From the cell containing the given text, extract its center point as (X, Y) coordinate. 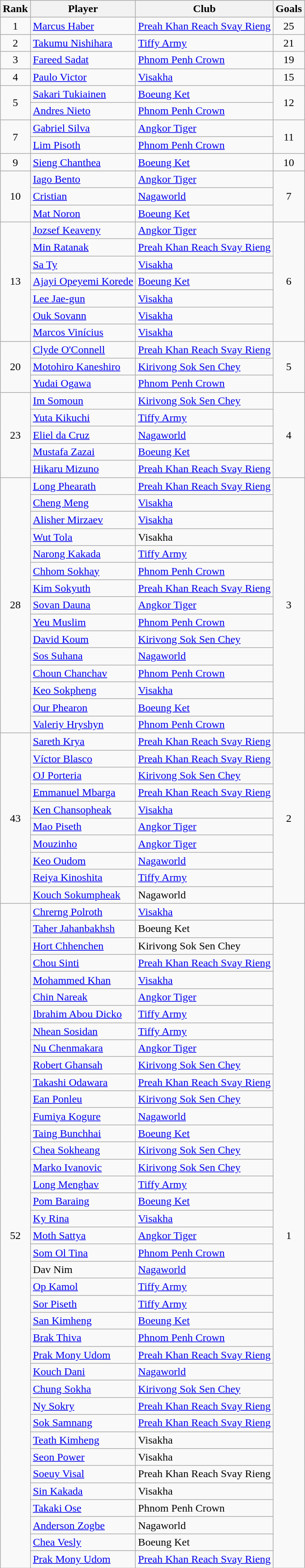
San Kimheng (83, 1321)
Im Somoun (83, 401)
Chin Nareak (83, 997)
Teath Kimheng (83, 1440)
Robert Ghansah (83, 1065)
Chea Sokheang (83, 1150)
Mouzinho (83, 844)
Cristian (83, 196)
21 (289, 43)
Keo Oudom (83, 861)
Iago Bento (83, 179)
Jozsef Keaveny (83, 231)
Chung Sokha (83, 1389)
13 (15, 282)
Yeu Muslim (83, 622)
Sovan Dauna (83, 605)
Ken Chansopheak (83, 810)
Hikaru Mizuno (83, 469)
Sos Suhana (83, 656)
Moth Sattya (83, 1235)
Yudai Ogawa (83, 384)
23 (15, 435)
Goals (289, 9)
Kouch Dani (83, 1372)
25 (289, 26)
Fumiya Kogure (83, 1116)
Wut Tola (83, 537)
Taher Jahanbakhsh (83, 929)
Taing Bunchhai (83, 1133)
Eliel da Cruz (83, 435)
Andres Nieto (83, 111)
Mustafa Zazai (83, 452)
43 (15, 818)
Sin Kakada (83, 1491)
Ny Sokry (83, 1406)
Ouk Sovann (83, 316)
Sakari Tukiainen (83, 94)
Mat Noron (83, 214)
52 (15, 1235)
Chou Sinti (83, 963)
Reiya Kinoshita (83, 878)
Kouch Sokumpheak (83, 895)
Chrerng Polroth (83, 912)
Ean Ponleu (83, 1099)
Marko Ivanovic (83, 1167)
28 (15, 605)
Cheng Meng (83, 503)
Marcus Haber (83, 26)
Yuta Kikuchi (83, 418)
Sok Samnang (83, 1423)
Narong Kakada (83, 554)
Sareth Krya (83, 741)
Rank (15, 9)
Keo Sokpheng (83, 690)
Sa Ty (83, 265)
6 (289, 282)
Emmanuel Mbarga (83, 793)
Our Phearon (83, 707)
Valeriy Hryshyn (83, 724)
20 (15, 367)
Anderson Zogbe (83, 1525)
Marcos Vinícius (83, 333)
Op Kamol (83, 1286)
Choun Chanchav (83, 673)
Víctor Blasco (83, 759)
Chea Vesly (83, 1542)
Seon Power (83, 1457)
Takaki Ose (83, 1508)
15 (289, 77)
Chhom Sokhay (83, 571)
12 (289, 103)
Nu Chenmakara (83, 1048)
Ajayi Opeyemi Korede (83, 282)
Club (204, 9)
Hort Chhenchen (83, 946)
Takashi Odawara (83, 1082)
11 (289, 137)
Paulo Victor (83, 77)
19 (289, 60)
Motohiro Kaneshiro (83, 367)
Long Menghav (83, 1184)
Mao Piseth (83, 827)
David Koum (83, 639)
Kim Sokyuth (83, 588)
Som Ol Tina (83, 1252)
Soeuy Visal (83, 1474)
Sieng Chanthea (83, 162)
Pom Baraing (83, 1201)
Player (83, 9)
Nhean Sosidan (83, 1031)
Gabriel Silva (83, 128)
Alisher Mirzaev (83, 520)
OJ Porteria (83, 776)
Dav Nim (83, 1269)
Lee Jae-gun (83, 299)
Mohammed Khan (83, 980)
Brak Thiva (83, 1338)
Ibrahim Abou Dicko (83, 1014)
9 (15, 162)
Lim Pisoth (83, 145)
Takumu Nishihara (83, 43)
Ky Rina (83, 1218)
Clyde O'Connell (83, 350)
Fareed Sadat (83, 60)
Long Phearath (83, 486)
Min Ratanak (83, 248)
Sor Piseth (83, 1304)
